Provide the (x, y) coordinate of the cell's center where the given text is located.  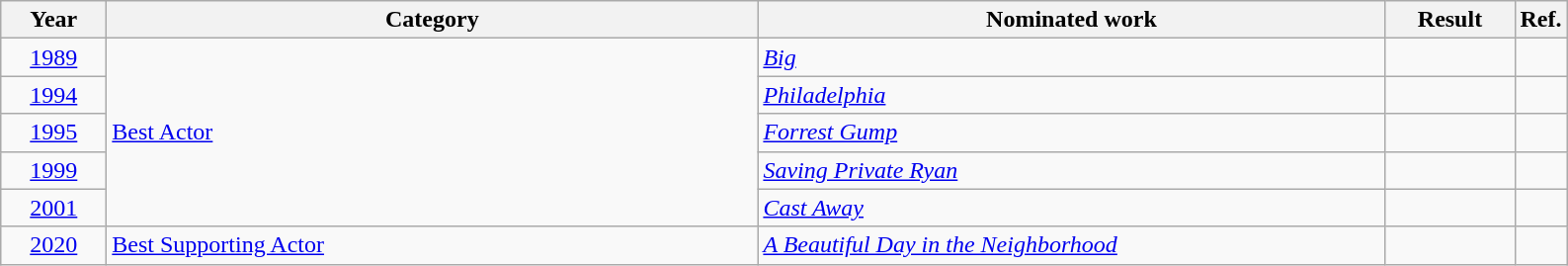
A Beautiful Day in the Neighborhood (1071, 245)
Nominated work (1071, 20)
Category (433, 20)
Year (53, 20)
2020 (53, 245)
Saving Private Ryan (1071, 170)
1999 (53, 170)
Best Supporting Actor (433, 245)
1994 (53, 95)
Philadelphia (1071, 95)
1989 (53, 57)
Best Actor (433, 133)
Cast Away (1071, 208)
Big (1071, 57)
1995 (53, 133)
Result (1450, 20)
2001 (53, 208)
Forrest Gump (1071, 133)
Ref. (1541, 20)
